Determine the (x, y) coordinate at the center of the cell enclosing the given text.  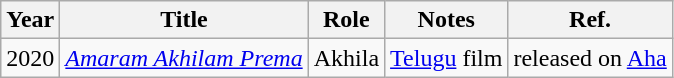
Amaram Akhilam Prema (184, 58)
Title (184, 20)
Notes (446, 20)
2020 (30, 58)
Akhila (346, 58)
Role (346, 20)
Year (30, 20)
released on Aha (590, 58)
Ref. (590, 20)
Telugu film (446, 58)
